Extract the [X, Y] coordinate from the center of the cell holding the provided text.  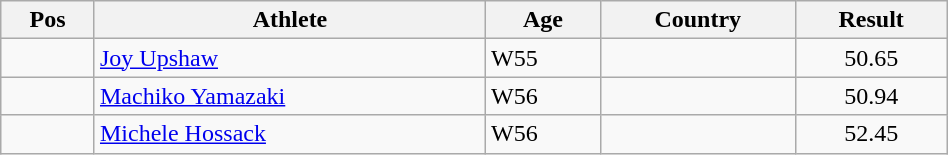
Athlete [290, 20]
50.94 [871, 96]
Michele Hossack [290, 134]
W55 [542, 58]
Result [871, 20]
50.65 [871, 58]
Age [542, 20]
Joy Upshaw [290, 58]
Pos [48, 20]
Machiko Yamazaki [290, 96]
Country [698, 20]
52.45 [871, 134]
